Extract the [X, Y] coordinate from the center of the cell holding the provided text.  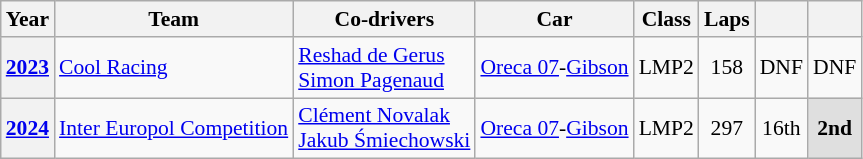
297 [727, 128]
2023 [28, 68]
158 [727, 68]
Cool Racing [174, 68]
Year [28, 19]
Car [554, 19]
Laps [727, 19]
Team [174, 19]
Class [666, 19]
Reshad de Gerus Simon Pagenaud [384, 68]
2nd [834, 128]
Inter Europol Competition [174, 128]
2024 [28, 128]
Co-drivers [384, 19]
Clément Novalak Jakub Śmiechowski [384, 128]
16th [782, 128]
